Provide the (X, Y) coordinate of the cell's center where the given text is located.  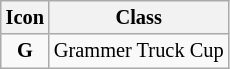
Icon (25, 17)
Grammer Truck Cup (139, 51)
Class (139, 17)
G (25, 51)
